Provide the [X, Y] coordinate of the cell's center where the given text is located.  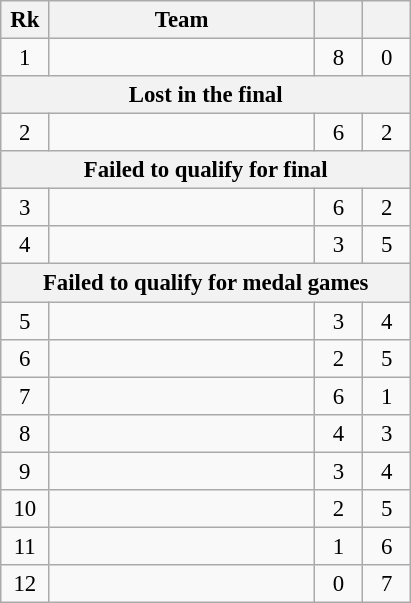
12 [25, 584]
Rk [25, 20]
11 [25, 546]
Failed to qualify for medal games [206, 283]
Team [182, 20]
Failed to qualify for final [206, 170]
9 [25, 471]
10 [25, 509]
Lost in the final [206, 95]
